Return (x, y) of the center of cell containing provided text 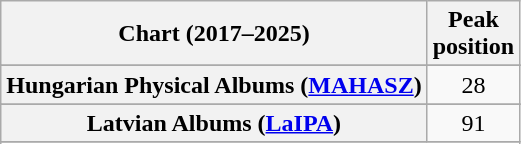
91 (473, 123)
Hungarian Physical Albums (MAHASZ) (214, 85)
Peakposition (473, 34)
Chart (2017–2025) (214, 34)
28 (473, 85)
Latvian Albums (LaIPA) (214, 123)
